Detect which cell encompasses the target text, then output its [x, y] center coordinate. 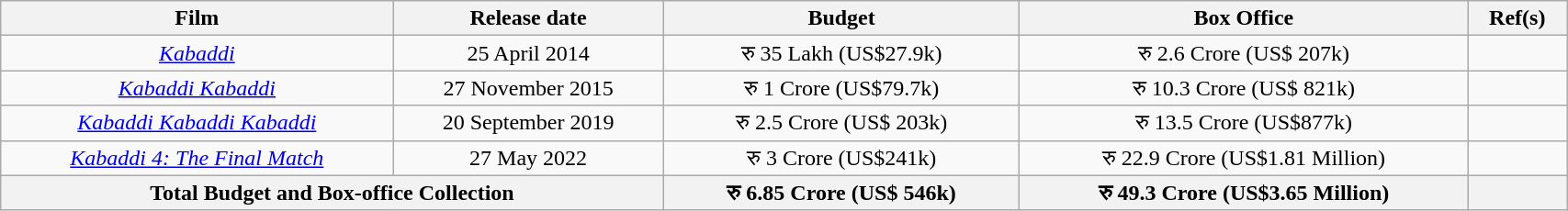
रु 1 Crore (US$79.7k) [841, 88]
रु 49.3 Crore (US$3.65 Million) [1244, 193]
Budget [841, 18]
रु 2.6 Crore (US$ 207k) [1244, 53]
Ref(s) [1517, 18]
Kabaddi Kabaddi Kabaddi [197, 123]
20 September 2019 [528, 123]
रु 3 Crore (US$241k) [841, 158]
Kabaddi 4: The Final Match [197, 158]
रु 13.5 Crore (US$877k) [1244, 123]
27 May 2022 [528, 158]
Box Office [1244, 18]
Total Budget and Box-office Collection [333, 193]
रु 35 Lakh (US$27.9k) [841, 53]
Film [197, 18]
रु 22.9 Crore (US$1.81 Million) [1244, 158]
रु 2.5 Crore (US$ 203k) [841, 123]
रु 10.3 Crore (US$ 821k) [1244, 88]
25 April 2014 [528, 53]
Kabaddi [197, 53]
Release date [528, 18]
Kabaddi Kabaddi [197, 88]
रु 6.85 Crore (US$ 546k) [841, 193]
27 November 2015 [528, 88]
